For the text-containing cell, return its midpoint in [x, y] coordinate format. 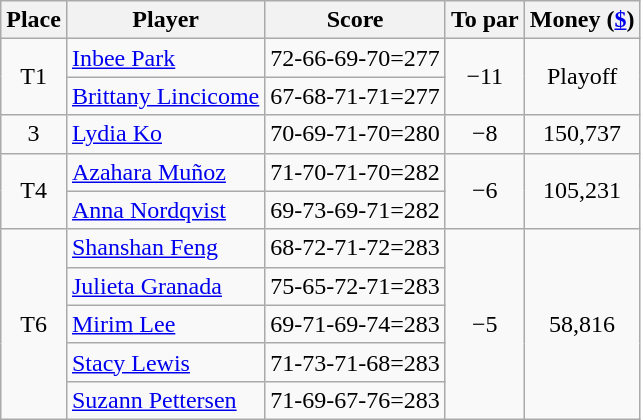
Stacy Lewis [165, 362]
70-69-71-70=280 [356, 134]
−11 [484, 77]
Money ($) [582, 20]
Score [356, 20]
Mirim Lee [165, 324]
−8 [484, 134]
Anna Nordqvist [165, 210]
Azahara Muñoz [165, 172]
Place [34, 20]
72-66-69-70=277 [356, 58]
105,231 [582, 191]
150,737 [582, 134]
58,816 [582, 324]
T4 [34, 191]
71-73-71-68=283 [356, 362]
71-69-67-76=283 [356, 400]
T1 [34, 77]
Player [165, 20]
Playoff [582, 77]
Lydia Ko [165, 134]
3 [34, 134]
Inbee Park [165, 58]
67-68-71-71=277 [356, 96]
Brittany Lincicome [165, 96]
68-72-71-72=283 [356, 248]
Suzann Pettersen [165, 400]
Julieta Granada [165, 286]
To par [484, 20]
71-70-71-70=282 [356, 172]
−5 [484, 324]
−6 [484, 191]
Shanshan Feng [165, 248]
69-71-69-74=283 [356, 324]
T6 [34, 324]
75-65-72-71=283 [356, 286]
69-73-69-71=282 [356, 210]
